Determine the (X, Y) coordinate at the center of the cell enclosing the given text.  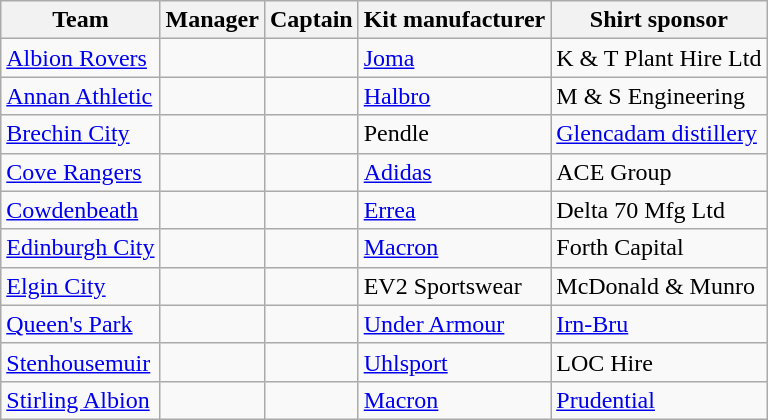
Irn-Bru (659, 324)
Under Armour (454, 324)
Elgin City (80, 286)
ACE Group (659, 172)
Errea (454, 210)
Manager (212, 20)
Stirling Albion (80, 400)
Stenhousemuir (80, 362)
Annan Athletic (80, 96)
Prudential (659, 400)
Joma (454, 58)
Team (80, 20)
Queen's Park (80, 324)
Uhlsport (454, 362)
Captain (311, 20)
Delta 70 Mfg Ltd (659, 210)
Brechin City (80, 134)
EV2 Sportswear (454, 286)
Halbro (454, 96)
LOC Hire (659, 362)
Cowdenbeath (80, 210)
McDonald & Munro (659, 286)
M & S Engineering (659, 96)
Glencadam distillery (659, 134)
Albion Rovers (80, 58)
Forth Capital (659, 248)
Edinburgh City (80, 248)
Kit manufacturer (454, 20)
K & T Plant Hire Ltd (659, 58)
Pendle (454, 134)
Cove Rangers (80, 172)
Shirt sponsor (659, 20)
Adidas (454, 172)
